Output the [x, y] coordinate of the center of the cell containing the given text.  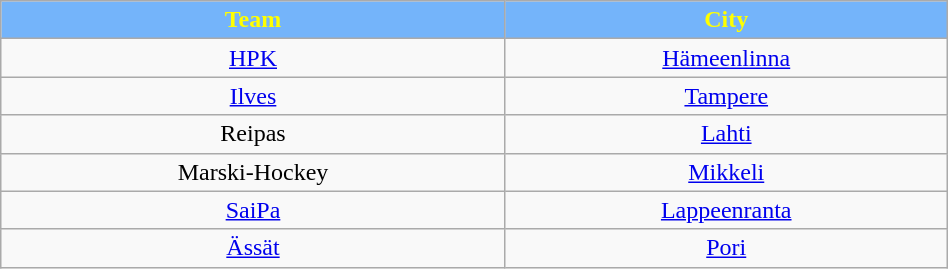
Marski-Hockey [253, 172]
Pori [726, 248]
SaiPa [253, 210]
Lahti [726, 134]
Hämeenlinna [726, 58]
Mikkeli [726, 172]
Ilves [253, 96]
City [726, 20]
Tampere [726, 96]
Team [253, 20]
Lappeenranta [726, 210]
Reipas [253, 134]
HPK [253, 58]
Ässät [253, 248]
